Pinpoint the cell where the given text exists, returning its (X, Y) midpoint coordinate. 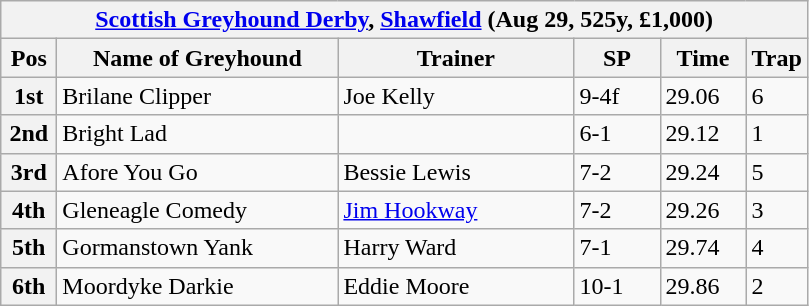
SP (617, 58)
5 (776, 172)
29.26 (703, 210)
29.12 (703, 134)
6-1 (617, 134)
9-4f (617, 96)
Trap (776, 58)
5th (29, 248)
3 (776, 210)
6 (776, 96)
4th (29, 210)
Brilane Clipper (198, 96)
Pos (29, 58)
Jim Hookway (456, 210)
Trainer (456, 58)
29.74 (703, 248)
2 (776, 286)
Bessie Lewis (456, 172)
29.06 (703, 96)
29.24 (703, 172)
Bright Lad (198, 134)
Afore You Go (198, 172)
1 (776, 134)
Time (703, 58)
7-1 (617, 248)
Harry Ward (456, 248)
Gleneagle Comedy (198, 210)
Name of Greyhound (198, 58)
Gormanstown Yank (198, 248)
10-1 (617, 286)
2nd (29, 134)
6th (29, 286)
Joe Kelly (456, 96)
4 (776, 248)
Eddie Moore (456, 286)
3rd (29, 172)
Scottish Greyhound Derby, Shawfield (Aug 29, 525y, £1,000) (404, 20)
29.86 (703, 286)
Moordyke Darkie (198, 286)
1st (29, 96)
